Return [x, y] of the center of cell containing provided text 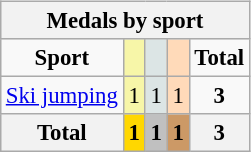
Sport [62, 58]
Ski jumping [62, 96]
Medals by sport [124, 21]
